Detect which cell encompasses the target text, then output its (x, y) center coordinate. 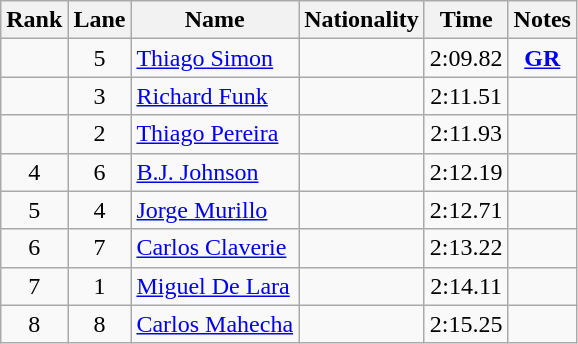
Miguel De Lara (215, 286)
Carlos Claverie (215, 248)
Thiago Simon (215, 58)
2:12.71 (466, 210)
Carlos Mahecha (215, 324)
3 (100, 96)
Rank (34, 20)
Name (215, 20)
GR (542, 58)
2:12.19 (466, 172)
2:11.51 (466, 96)
Thiago Pereira (215, 134)
1 (100, 286)
Richard Funk (215, 96)
2:13.22 (466, 248)
Notes (542, 20)
2:14.11 (466, 286)
Jorge Murillo (215, 210)
Nationality (362, 20)
2:15.25 (466, 324)
B.J. Johnson (215, 172)
2 (100, 134)
2:11.93 (466, 134)
2:09.82 (466, 58)
Lane (100, 20)
Time (466, 20)
